Locate the cell with the specified text and output its (X, Y) center coordinate. 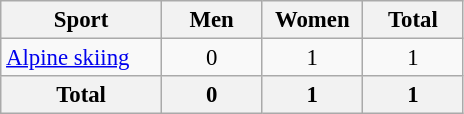
Women (312, 20)
Sport (82, 20)
Alpine skiing (82, 58)
Men (212, 20)
